Identify which cell holds the provided text, then report its [X, Y] central coordinate. 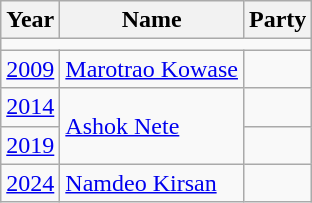
2024 [30, 183]
2009 [30, 69]
Ashok Nete [152, 126]
2014 [30, 107]
Namdeo Kirsan [152, 183]
Name [152, 20]
Marotrao Kowase [152, 69]
Party [277, 20]
2019 [30, 145]
Year [30, 20]
